Provide the (x, y) coordinate of the cell's center where the given text is located.  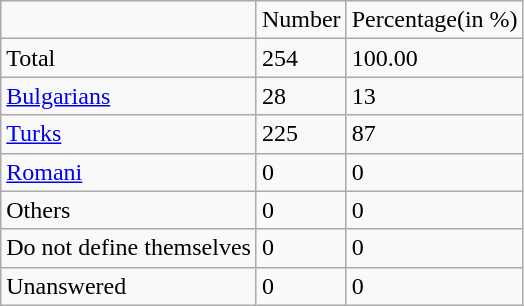
Others (129, 210)
Do not define themselves (129, 248)
100.00 (434, 58)
Number (301, 20)
Total (129, 58)
87 (434, 134)
13 (434, 96)
Turks (129, 134)
Bulgarians (129, 96)
225 (301, 134)
Percentage(in %) (434, 20)
Romani (129, 172)
254 (301, 58)
Unanswered (129, 286)
28 (301, 96)
